Identify which cell holds the provided text, then report its (X, Y) central coordinate. 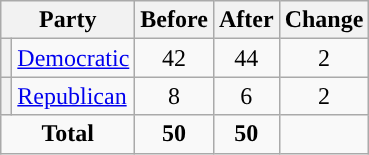
8 (174, 96)
Change (324, 20)
Total (68, 134)
42 (174, 58)
6 (246, 96)
Before (174, 20)
Republican (74, 96)
After (246, 20)
Democratic (74, 58)
44 (246, 58)
Party (68, 20)
